Pinpoint the cell where the given text exists, returning its (x, y) midpoint coordinate. 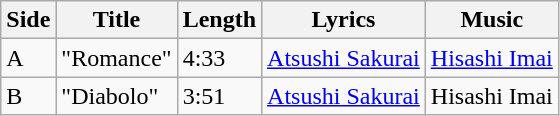
B (28, 96)
Length (219, 20)
Title (116, 20)
Music (492, 20)
4:33 (219, 58)
A (28, 58)
Lyrics (344, 20)
Side (28, 20)
3:51 (219, 96)
"Diabolo" (116, 96)
"Romance" (116, 58)
